Detect which cell encompasses the target text, then output its (X, Y) center coordinate. 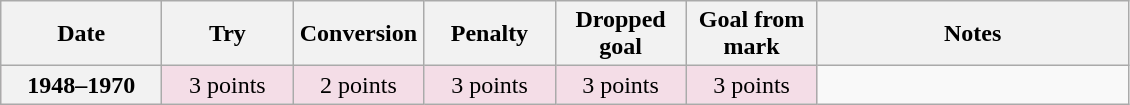
Try (228, 34)
Conversion (358, 34)
Notes (972, 34)
2 points (358, 85)
Dropped goal (620, 34)
1948–1970 (82, 85)
Penalty (490, 34)
Date (82, 34)
Goal from mark (752, 34)
